From the cell containing the given text, extract its center point as (X, Y) coordinate. 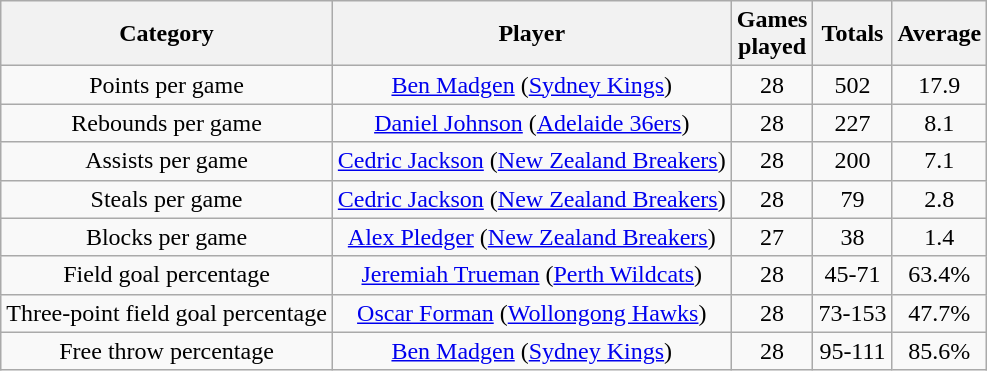
Category (167, 34)
Alex Pledger (New Zealand Breakers) (532, 237)
Assists per game (167, 161)
502 (852, 85)
1.4 (940, 237)
17.9 (940, 85)
Blocks per game (167, 237)
Average (940, 34)
Rebounds per game (167, 123)
Totals (852, 34)
73-153 (852, 313)
Steals per game (167, 199)
63.4% (940, 275)
79 (852, 199)
47.7% (940, 313)
38 (852, 237)
Jeremiah Trueman (Perth Wildcats) (532, 275)
2.8 (940, 199)
85.6% (940, 351)
Gamesplayed (772, 34)
Free throw percentage (167, 351)
Player (532, 34)
Points per game (167, 85)
Oscar Forman (Wollongong Hawks) (532, 313)
Three-point field goal percentage (167, 313)
Field goal percentage (167, 275)
27 (772, 237)
95-111 (852, 351)
227 (852, 123)
Daniel Johnson (Adelaide 36ers) (532, 123)
8.1 (940, 123)
7.1 (940, 161)
200 (852, 161)
45-71 (852, 275)
